Find where the given text appears and provide that cell's center as [x, y] coordinate. 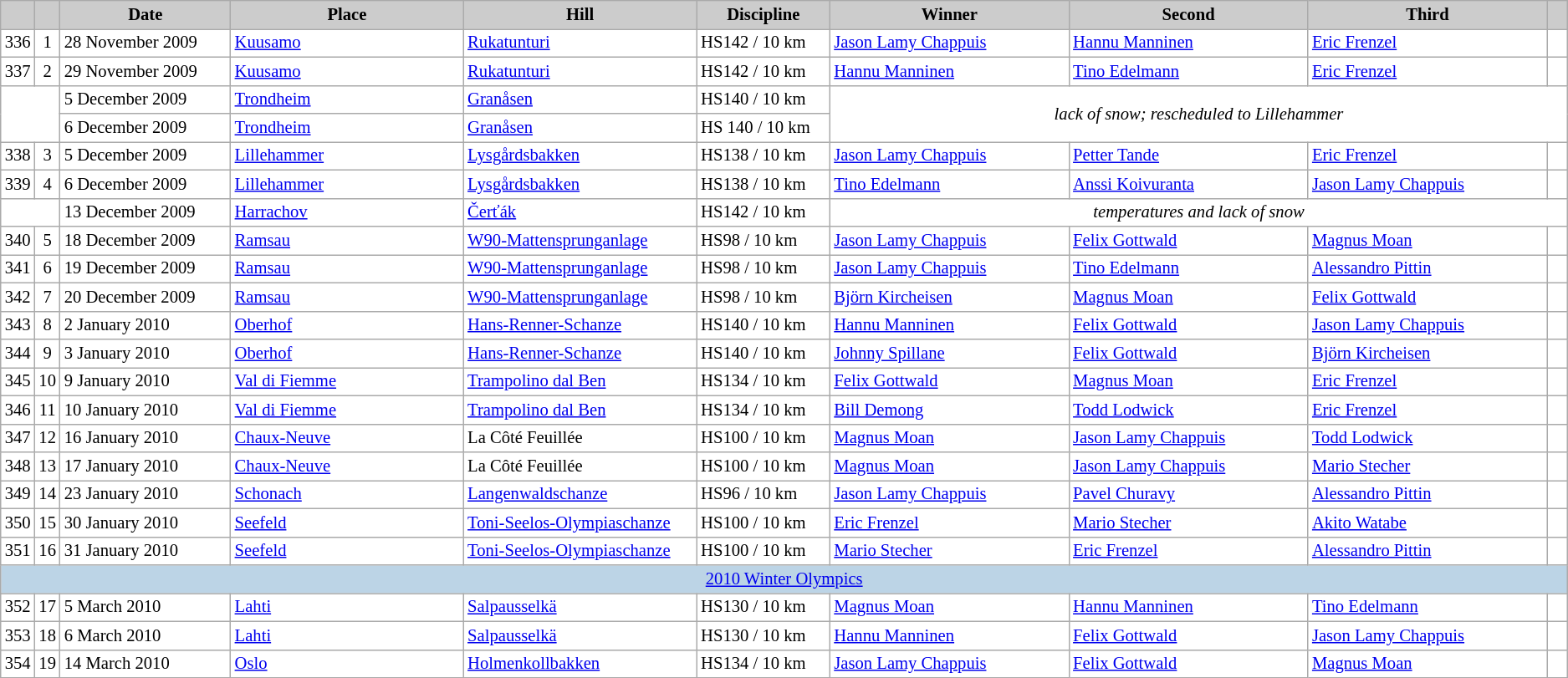
345 [18, 381]
3 January 2010 [146, 354]
2010 Winter Olympics [784, 579]
19 [47, 664]
Place [347, 14]
350 [18, 523]
17 January 2010 [146, 466]
HS96 / 10 km [763, 494]
Langenwaldschanze [580, 494]
6 March 2010 [146, 635]
Pavel Churavy [1188, 494]
Date [146, 14]
14 [47, 494]
338 [18, 155]
353 [18, 635]
346 [18, 410]
351 [18, 551]
14 March 2010 [146, 664]
18 December 2009 [146, 240]
Holmenkollbakken [580, 664]
343 [18, 325]
15 [47, 523]
347 [18, 438]
31 January 2010 [146, 551]
5 [47, 240]
8 [47, 325]
lack of snow; rescheduled to Lillehammer [1198, 114]
23 January 2010 [146, 494]
354 [18, 664]
10 January 2010 [146, 410]
348 [18, 466]
19 December 2009 [146, 268]
339 [18, 184]
4 [47, 184]
3 [47, 155]
Anssi Koivuranta [1188, 184]
Bill Demong [949, 410]
352 [18, 607]
18 [47, 635]
9 [47, 354]
13 December 2009 [146, 212]
Oslo [347, 664]
16 January 2010 [146, 438]
336 [18, 43]
Third [1428, 14]
5 March 2010 [146, 607]
16 [47, 551]
349 [18, 494]
20 December 2009 [146, 297]
temperatures and lack of snow [1198, 212]
2 January 2010 [146, 325]
29 November 2009 [146, 71]
12 [47, 438]
Second [1188, 14]
2 [47, 71]
337 [18, 71]
1 [47, 43]
HS 140 / 10 km [763, 128]
340 [18, 240]
28 November 2009 [146, 43]
342 [18, 297]
9 January 2010 [146, 381]
7 [47, 297]
Hill [580, 14]
10 [47, 381]
341 [18, 268]
Johnny Spillane [949, 354]
Discipline [763, 14]
30 January 2010 [146, 523]
344 [18, 354]
11 [47, 410]
Petter Tande [1188, 155]
Schonach [347, 494]
6 [47, 268]
Akito Watabe [1428, 523]
17 [47, 607]
13 [47, 466]
Čerťák [580, 212]
Harrachov [347, 212]
Winner [949, 14]
